Output the (X, Y) coordinate of the center of the cell containing the given text.  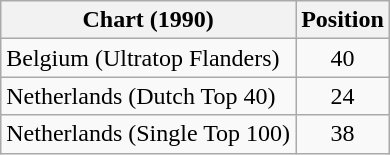
Chart (1990) (148, 20)
Netherlands (Single Top 100) (148, 134)
Netherlands (Dutch Top 40) (148, 96)
Belgium (Ultratop Flanders) (148, 58)
40 (343, 58)
38 (343, 134)
Position (343, 20)
24 (343, 96)
